For the text-containing cell, return its midpoint in (x, y) coordinate format. 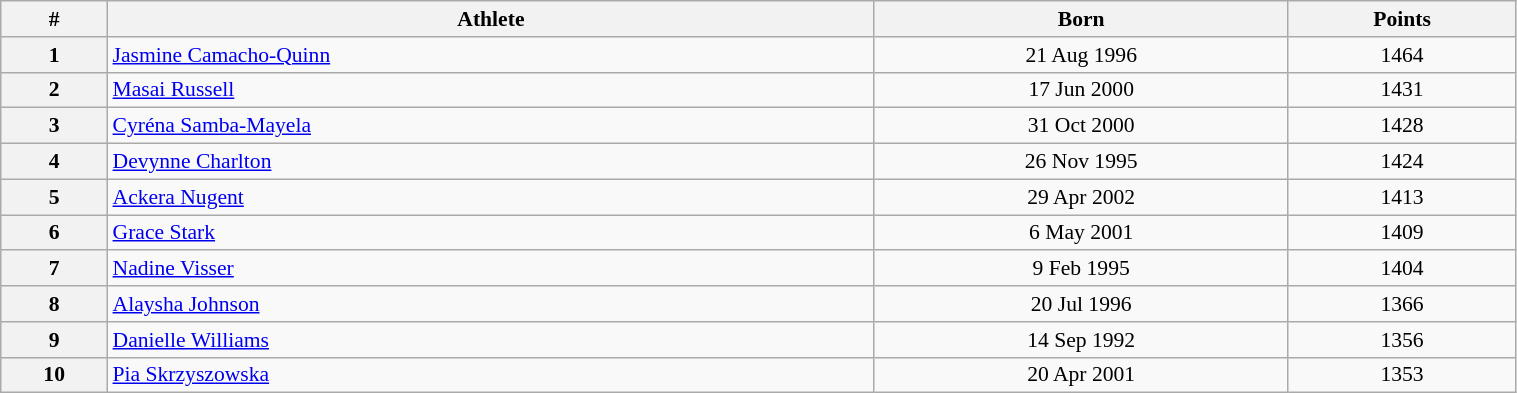
# (54, 19)
Grace Stark (492, 233)
Points (1402, 19)
Danielle Williams (492, 340)
6 May 2001 (1081, 233)
1464 (1402, 55)
21 Aug 1996 (1081, 55)
Alaysha Johnson (492, 304)
1413 (1402, 197)
1424 (1402, 162)
1366 (1402, 304)
5 (54, 197)
26 Nov 1995 (1081, 162)
Athlete (492, 19)
2 (54, 90)
Masai Russell (492, 90)
9 Feb 1995 (1081, 269)
4 (54, 162)
Pia Skrzyszowska (492, 375)
7 (54, 269)
20 Apr 2001 (1081, 375)
20 Jul 1996 (1081, 304)
6 (54, 233)
8 (54, 304)
1404 (1402, 269)
9 (54, 340)
1 (54, 55)
Jasmine Camacho-Quinn (492, 55)
17 Jun 2000 (1081, 90)
29 Apr 2002 (1081, 197)
Born (1081, 19)
Nadine Visser (492, 269)
14 Sep 1992 (1081, 340)
Ackera Nugent (492, 197)
31 Oct 2000 (1081, 126)
10 (54, 375)
1353 (1402, 375)
1356 (1402, 340)
1409 (1402, 233)
1428 (1402, 126)
Cyréna Samba-Mayela (492, 126)
Devynne Charlton (492, 162)
3 (54, 126)
1431 (1402, 90)
